Determine the [x, y] coordinate at the center of the cell enclosing the given text.  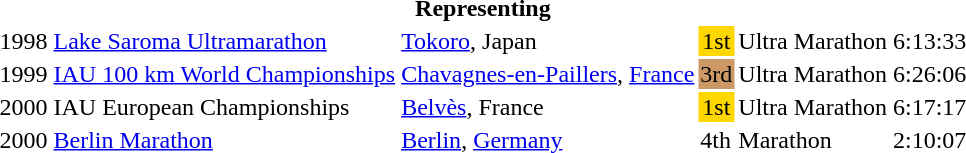
Chavagnes-en-Paillers, France [548, 74]
Lake Saroma Ultramarathon [224, 41]
IAU 100 km World Championships [224, 74]
Tokoro, Japan [548, 41]
IAU European Championships [224, 107]
Belvès, France [548, 107]
3rd [716, 74]
